Provide the [X, Y] coordinate of the cell's center where the given text is located.  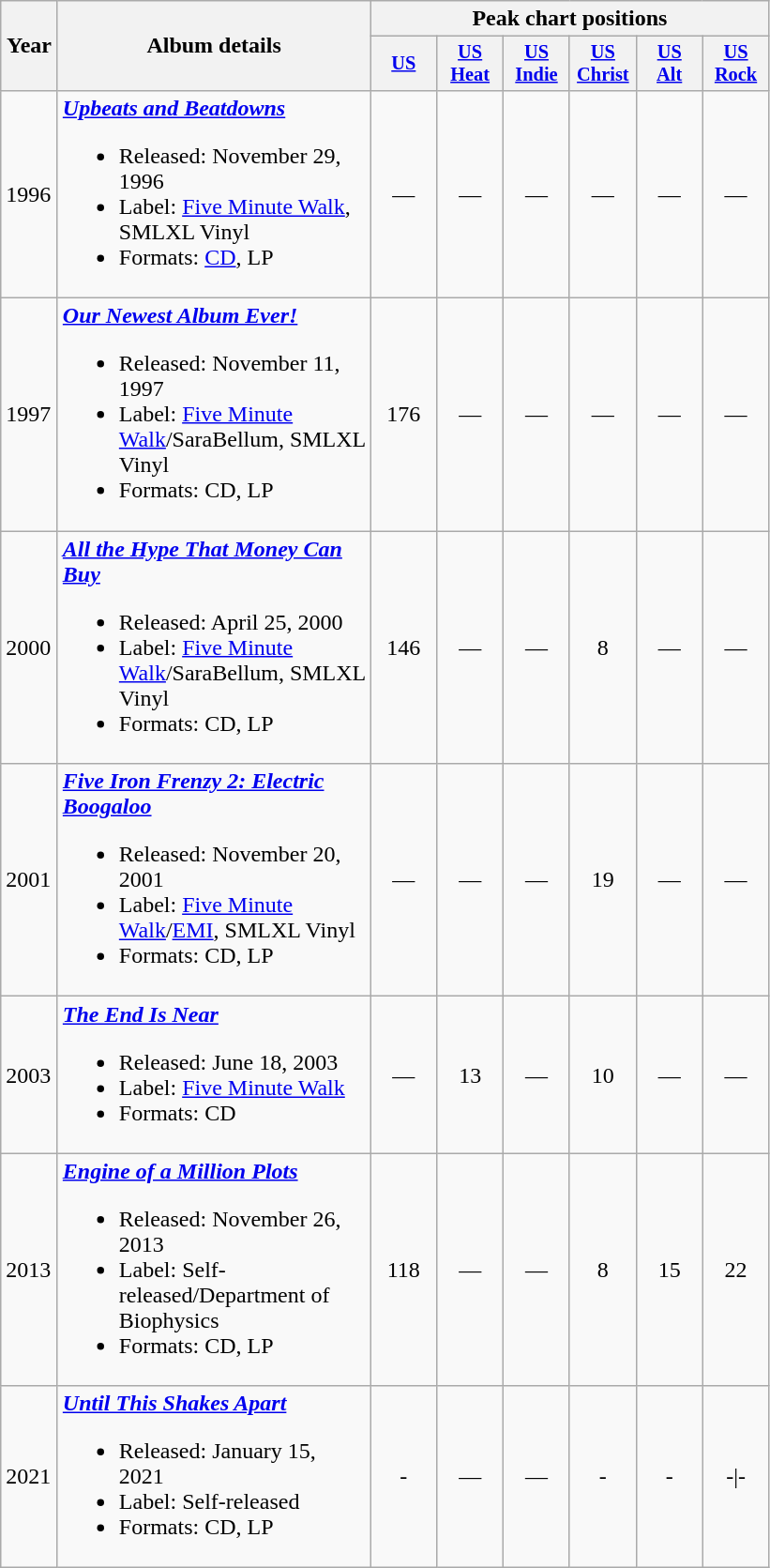
Until This Shakes ApartReleased: January 15, 2021Label: Self-releasedFormats: CD, LP [214, 1477]
Upbeats and BeatdownsReleased: November 29, 1996Label: Five Minute Walk, SMLXL VinylFormats: CD, LP [214, 193]
Peak chart positions [570, 19]
USIndie [536, 64]
Engine of a Million PlotsReleased: November 26, 2013Label: Self-released/Department of BiophysicsFormats: CD, LP [214, 1270]
2000 [30, 647]
13 [471, 1075]
-|- [735, 1477]
USChrist [602, 64]
2003 [30, 1075]
US [403, 64]
Year [30, 46]
22 [735, 1270]
19 [602, 880]
Our Newest Album Ever!Released: November 11, 1997Label: Five Minute Walk/SaraBellum, SMLXL VinylFormats: CD, LP [214, 415]
The End Is NearReleased: June 18, 2003Label: Five Minute WalkFormats: CD [214, 1075]
USHeat [471, 64]
Album details [214, 46]
2013 [30, 1270]
146 [403, 647]
10 [602, 1075]
1997 [30, 415]
All the Hype That Money Can BuyReleased: April 25, 2000Label: Five Minute Walk/SaraBellum, SMLXL VinylFormats: CD, LP [214, 647]
Five Iron Frenzy 2: Electric BoogalooReleased: November 20, 2001Label: Five Minute Walk/EMI, SMLXL VinylFormats: CD, LP [214, 880]
USRock [735, 64]
15 [670, 1270]
2021 [30, 1477]
176 [403, 415]
118 [403, 1270]
1996 [30, 193]
2001 [30, 880]
USAlt [670, 64]
